Pinpoint the cell where the given text exists, returning its [X, Y] midpoint coordinate. 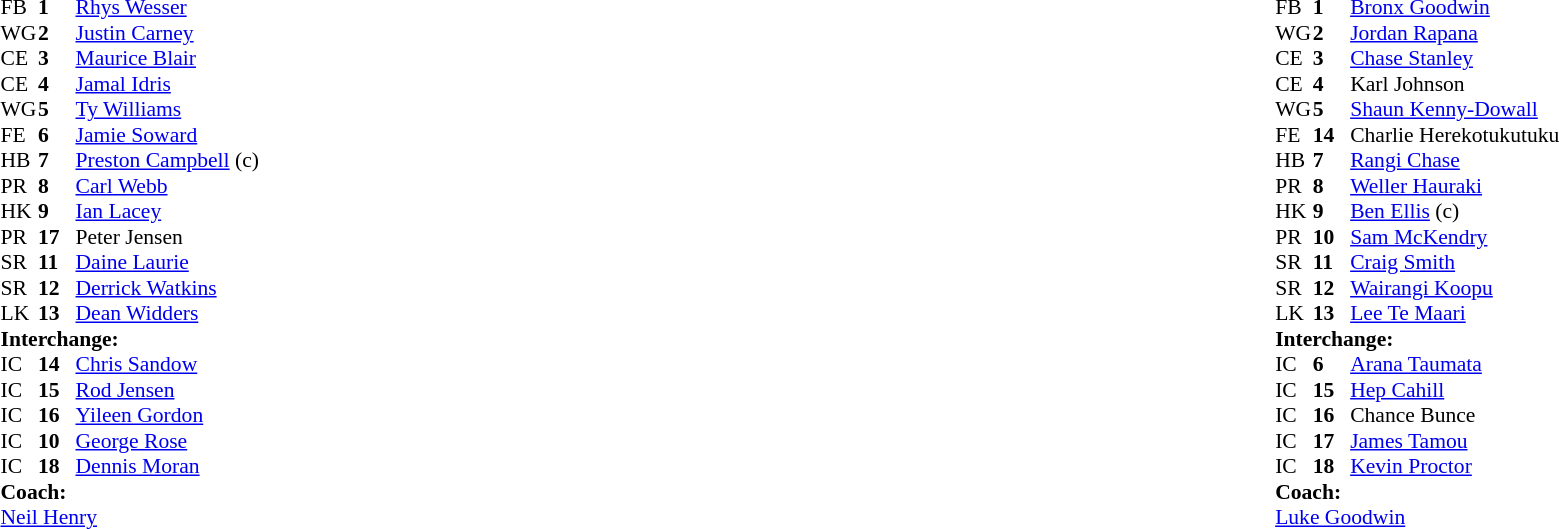
Ty Williams [168, 109]
Rod Jensen [168, 390]
Kevin Proctor [1454, 467]
Justin Carney [168, 33]
Ian Lacey [168, 211]
James Tamou [1454, 441]
Lee Te Maari [1454, 313]
Peter Jensen [168, 237]
Arana Taumata [1454, 365]
Weller Hauraki [1454, 186]
Preston Campbell (c) [168, 161]
Sam McKendry [1454, 237]
Yileen Gordon [168, 415]
Wairangi Koopu [1454, 288]
Daine Laurie [168, 263]
Rangi Chase [1454, 161]
Jamal Idris [168, 84]
Chance Bunce [1454, 415]
Chase Stanley [1454, 59]
Ben Ellis (c) [1454, 211]
Derrick Watkins [168, 288]
Carl Webb [168, 186]
Chris Sandow [168, 365]
Dennis Moran [168, 467]
Shaun Kenny-Dowall [1454, 109]
Hep Cahill [1454, 390]
Maurice Blair [168, 59]
Jordan Rapana [1454, 33]
Charlie Herekotukutuku [1454, 135]
Craig Smith [1454, 263]
Dean Widders [168, 313]
Jamie Soward [168, 135]
Karl Johnson [1454, 84]
George Rose [168, 441]
